Pinpoint the cell where the given text exists, returning its [X, Y] midpoint coordinate. 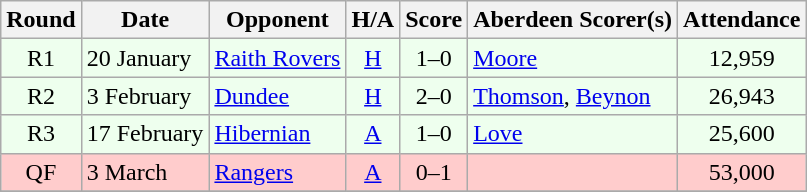
20 January [145, 58]
R3 [41, 134]
3 March [145, 172]
26,943 [742, 96]
Rangers [278, 172]
53,000 [742, 172]
25,600 [742, 134]
Attendance [742, 20]
Round [41, 20]
12,959 [742, 58]
Raith Rovers [278, 58]
Opponent [278, 20]
17 February [145, 134]
QF [41, 172]
Thomson, Beynon [573, 96]
R1 [41, 58]
Hibernian [278, 134]
Aberdeen Scorer(s) [573, 20]
R2 [41, 96]
H/A [373, 20]
Date [145, 20]
Score [434, 20]
Moore [573, 58]
2–0 [434, 96]
Love [573, 134]
Dundee [278, 96]
3 February [145, 96]
0–1 [434, 172]
